Provide the (x, y) coordinate of the cell's center where the given text is located.  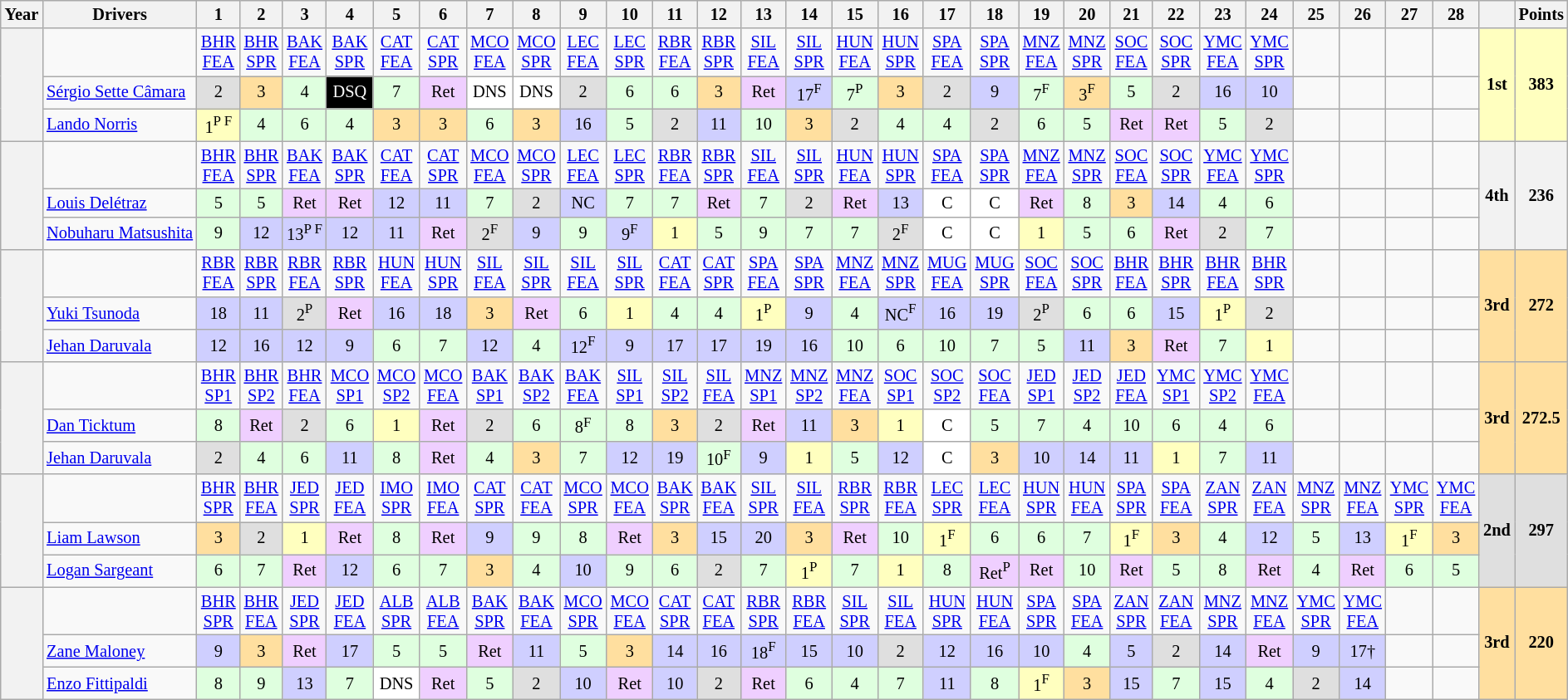
IMOSPR (396, 498)
Lando Norris (120, 125)
JEDSP2 (1087, 385)
ALBSPR (396, 611)
NCF (901, 312)
SILSP2 (675, 385)
Liam Lawson (120, 538)
236 (1541, 195)
BAKSP2 (536, 385)
Logan Sargeant (120, 571)
18F (763, 651)
NC (583, 203)
Drivers (120, 14)
SOCSP2 (947, 385)
9F (630, 233)
21 (1132, 14)
7F (1042, 93)
25 (1316, 14)
MNZSP2 (809, 385)
297 (1541, 531)
Sérgio Sette Câmara (120, 93)
DSQ (350, 93)
MNZSP1 (763, 385)
26 (1363, 14)
SOCSP1 (901, 385)
23 (1222, 14)
3F (1087, 93)
Points (1541, 14)
13P F (304, 233)
Zane Maloney (120, 651)
17F (809, 93)
BHRSP1 (219, 385)
Year (22, 14)
2nd (1497, 531)
SILSP1 (630, 385)
Nobuharu Matsushita (120, 233)
27 (1409, 14)
BHRSP2 (262, 385)
8F (583, 425)
RetP (994, 571)
Louis Delétraz (120, 203)
22 (1176, 14)
JEDSP1 (1042, 385)
MCOSP2 (396, 385)
Yuki Tsunoda (120, 312)
YMCSP2 (1222, 385)
24 (1269, 14)
28 (1456, 14)
383 (1541, 85)
12F (583, 345)
1st (1497, 85)
IMOFEA (443, 498)
Enzo Fittipaldi (120, 683)
MCOSP1 (350, 385)
272 (1541, 306)
10F (718, 458)
1P F (219, 125)
7P (854, 93)
BAKSP1 (489, 385)
MUGFEA (947, 273)
4th (1497, 195)
ALBFEA (443, 611)
17† (1363, 651)
220 (1541, 644)
MUGSPR (994, 273)
Dan Ticktum (120, 425)
272.5 (1541, 418)
YMCSP1 (1176, 385)
